Pinpoint the cell where the given text exists, returning its (x, y) midpoint coordinate. 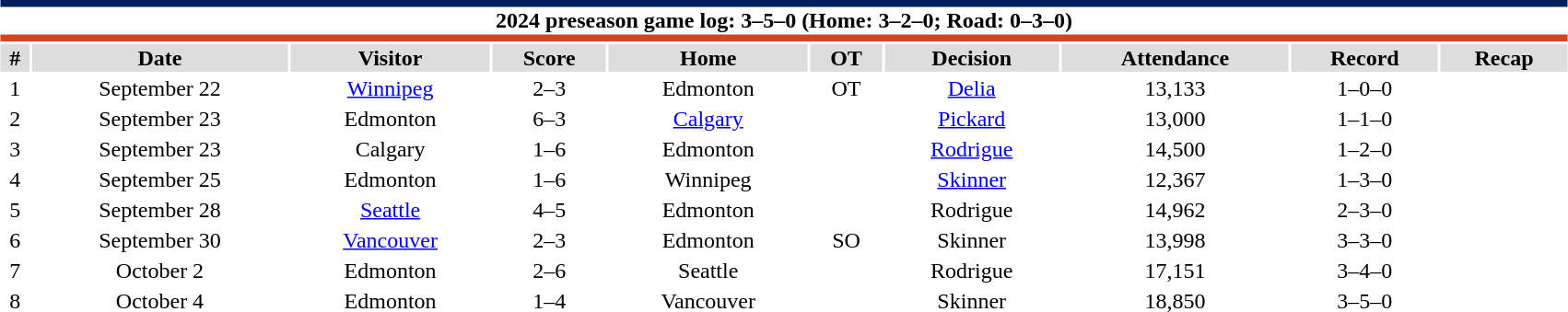
3 (15, 149)
Visitor (390, 58)
Decision (971, 58)
September 25 (160, 179)
7 (15, 271)
September 28 (160, 210)
13,133 (1176, 88)
4 (15, 179)
SO (846, 240)
Pickard (971, 119)
4–5 (549, 210)
13,998 (1176, 240)
Attendance (1176, 58)
5 (15, 210)
Record (1365, 58)
6–3 (549, 119)
October 2 (160, 271)
1–0–0 (1365, 88)
1 (15, 88)
1–2–0 (1365, 149)
Date (160, 58)
# (15, 58)
17,151 (1176, 271)
Delia (971, 88)
Score (549, 58)
12,367 (1176, 179)
Recap (1504, 58)
Home (708, 58)
14,962 (1176, 210)
6 (15, 240)
Vancouver (390, 240)
September 22 (160, 88)
13,000 (1176, 119)
3–3–0 (1365, 240)
2–3–0 (1365, 210)
2–6 (549, 271)
2024 preseason game log: 3–5–0 (Home: 3–2–0; Road: 0–3–0) (784, 20)
14,500 (1176, 149)
2 (15, 119)
1–1–0 (1365, 119)
September 30 (160, 240)
3–4–0 (1365, 271)
1–3–0 (1365, 179)
